Capture the cell that displays the provided text and extract its [x, y] central coordinate. 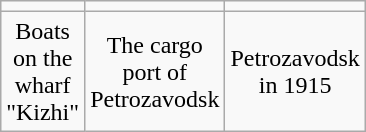
Petrozavodsk in 1915 [295, 72]
Boats on the wharf "Kizhi" [43, 72]
The cargo port of Petrozavodsk [155, 72]
